Scan for the cell matching the given text and deliver its (x, y) coordinate at center. 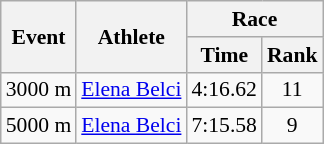
5000 m (38, 126)
4:16.62 (224, 90)
3000 m (38, 90)
11 (292, 90)
Race (254, 19)
9 (292, 126)
Time (224, 55)
Rank (292, 55)
7:15.58 (224, 126)
Athlete (131, 36)
Event (38, 36)
